Find where the given text appears and provide that cell's center as [x, y] coordinate. 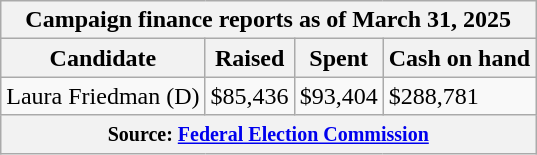
Laura Friedman (D) [103, 96]
Raised [250, 58]
$85,436 [250, 96]
Campaign finance reports as of March 31, 2025 [268, 20]
Cash on hand [459, 58]
Source: Federal Election Commission [268, 134]
Spent [338, 58]
$288,781 [459, 96]
$93,404 [338, 96]
Candidate [103, 58]
